Return the (x, y) coordinate for the center point of the cell that contains the specified text.  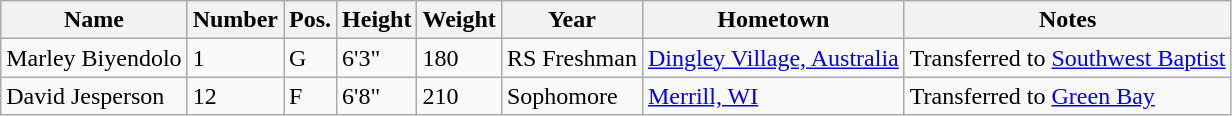
Transferred to Southwest Baptist (1068, 58)
F (310, 96)
Year (572, 20)
Weight (459, 20)
David Jesperson (94, 96)
Notes (1068, 20)
6'3" (377, 58)
Number (235, 20)
RS Freshman (572, 58)
210 (459, 96)
Pos. (310, 20)
180 (459, 58)
1 (235, 58)
6'8" (377, 96)
Hometown (773, 20)
Height (377, 20)
12 (235, 96)
Dingley Village, Australia (773, 58)
G (310, 58)
Sophomore (572, 96)
Name (94, 20)
Marley Biyendolo (94, 58)
Merrill, WI (773, 96)
Transferred to Green Bay (1068, 96)
